Capture the cell that displays the provided text and extract its (X, Y) central coordinate. 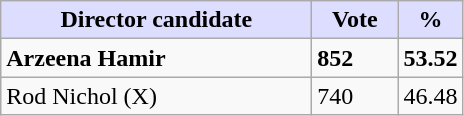
740 (355, 96)
% (430, 20)
Vote (355, 20)
53.52 (430, 58)
852 (355, 58)
Director candidate (156, 20)
46.48 (430, 96)
Arzeena Hamir (156, 58)
Rod Nichol (X) (156, 96)
